Search for the cell housing the specified text and yield its (X, Y) center coordinate. 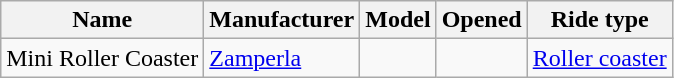
Zamperla (282, 58)
Name (102, 20)
Ride type (600, 20)
Opened (482, 20)
Manufacturer (282, 20)
Roller coaster (600, 58)
Mini Roller Coaster (102, 58)
Model (398, 20)
